Locate the cell with the specified text and output its [X, Y] center coordinate. 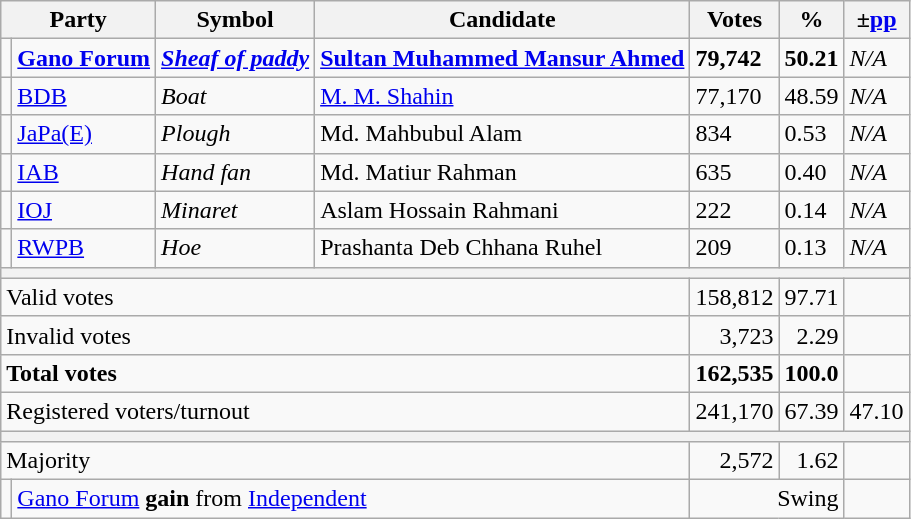
Party [78, 20]
Hand fan [236, 172]
IAB [84, 172]
Gano Forum [84, 58]
M. M. Shahin [502, 96]
Boat [236, 96]
2,572 [734, 461]
0.53 [812, 134]
Candidate [502, 20]
Total votes [346, 373]
635 [734, 172]
Hoe [236, 248]
834 [734, 134]
Gano Forum gain from Independent [351, 499]
Symbol [236, 20]
% [812, 20]
0.40 [812, 172]
2.29 [812, 335]
Sultan Muhammed Mansur Ahmed [502, 58]
Sheaf of paddy [236, 58]
162,535 [734, 373]
Majority [346, 461]
67.39 [812, 411]
Swing [767, 499]
Prashanta Deb Chhana Ruhel [502, 248]
241,170 [734, 411]
Plough [236, 134]
0.14 [812, 210]
Registered voters/turnout [346, 411]
JaPa(E) [84, 134]
97.71 [812, 297]
1.62 [812, 461]
Invalid votes [346, 335]
RWPB [84, 248]
±pp [876, 20]
50.21 [812, 58]
79,742 [734, 58]
48.59 [812, 96]
IOJ [84, 210]
209 [734, 248]
77,170 [734, 96]
Valid votes [346, 297]
Votes [734, 20]
3,723 [734, 335]
Aslam Hossain Rahmani [502, 210]
100.0 [812, 373]
BDB [84, 96]
0.13 [812, 248]
222 [734, 210]
47.10 [876, 411]
Md. Matiur Rahman [502, 172]
Minaret [236, 210]
158,812 [734, 297]
Md. Mahbubul Alam [502, 134]
